Scan for the cell matching the given text and deliver its [X, Y] coordinate at center. 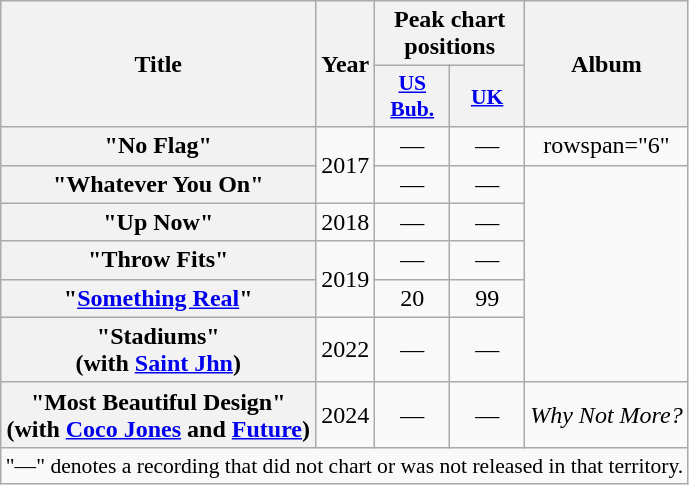
USBub. [412, 96]
Album [607, 64]
"No Flag" [158, 146]
2018 [346, 222]
Peak chart positions [450, 34]
"Up Now" [158, 222]
"Whatever You On" [158, 184]
Why Not More? [607, 414]
20 [412, 298]
UK [488, 96]
99 [488, 298]
2022 [346, 350]
Title [158, 64]
"Something Real" [158, 298]
2019 [346, 279]
rowspan="6" [607, 146]
"Most Beautiful Design"(with Coco Jones and Future) [158, 414]
"Stadiums"(with Saint Jhn) [158, 350]
2017 [346, 165]
Year [346, 64]
"—" denotes a recording that did not chart or was not released in that territory. [345, 465]
2024 [346, 414]
"Throw Fits" [158, 260]
